From the cell containing the given text, extract its center point as [X, Y] coordinate. 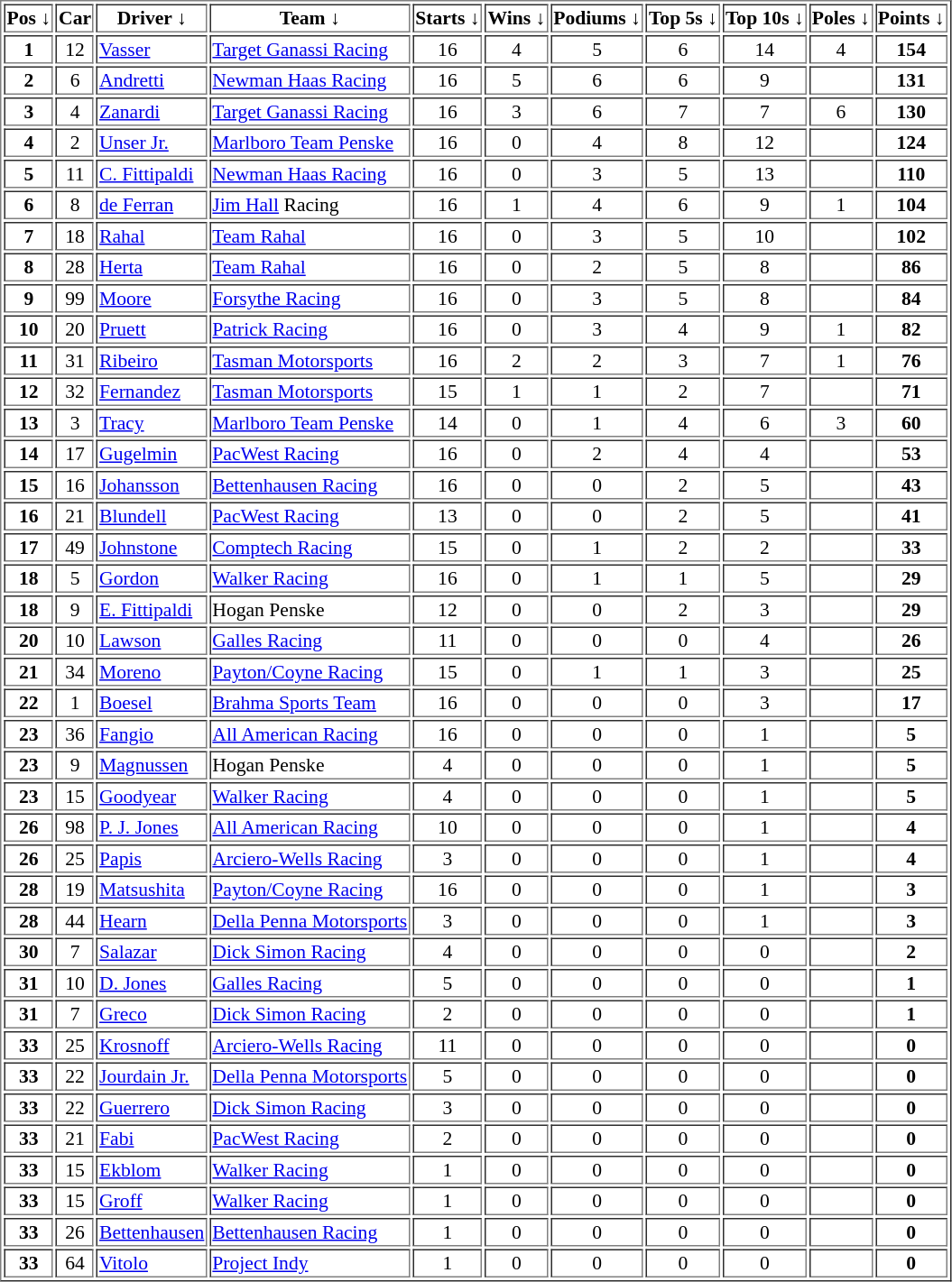
Gugelmin [152, 455]
Poles ↓ [841, 18]
30 [29, 953]
Vitolo [152, 1263]
98 [75, 828]
Patrick Racing [310, 330]
Andretti [152, 81]
P. J. Jones [152, 828]
Johansson [152, 485]
Brahma Sports Team [310, 704]
D. Jones [152, 983]
Unser Jr. [152, 143]
34 [75, 672]
19 [75, 890]
Starts ↓ [448, 18]
Top 5s ↓ [683, 18]
Comptech Racing [310, 548]
131 [911, 81]
99 [75, 299]
Wins ↓ [517, 18]
Jim Hall Racing [310, 206]
84 [911, 299]
Top 10s ↓ [765, 18]
Rahal [152, 236]
64 [75, 1263]
32 [75, 392]
Ribeiro [152, 361]
Podiums ↓ [597, 18]
Blundell [152, 516]
Salazar [152, 953]
41 [911, 516]
Boesel [152, 704]
130 [911, 112]
Greco [152, 1014]
Project Indy [310, 1263]
49 [75, 548]
36 [75, 734]
Moore [152, 299]
Jourdain Jr. [152, 1077]
Fernandez [152, 392]
104 [911, 206]
43 [911, 485]
Forsythe Racing [310, 299]
53 [911, 455]
Driver ↓ [152, 18]
60 [911, 423]
71 [911, 392]
124 [911, 143]
Guerrero [152, 1108]
Herta [152, 267]
86 [911, 267]
Matsushita [152, 890]
Bettenhausen [152, 1232]
Ekblom [152, 1170]
Johnstone [152, 548]
Groff [152, 1202]
102 [911, 236]
Hearn [152, 921]
Pruett [152, 330]
Goodyear [152, 797]
de Ferran [152, 206]
Vasser [152, 50]
Tracy [152, 423]
Krosnoff [152, 1046]
Gordon [152, 579]
Team ↓ [310, 18]
C. Fittipaldi [152, 174]
Car [75, 18]
Fabi [152, 1139]
E. Fittipaldi [152, 610]
82 [911, 330]
Lawson [152, 641]
Papis [152, 859]
Zanardi [152, 112]
Pos ↓ [29, 18]
110 [911, 174]
44 [75, 921]
76 [911, 361]
154 [911, 50]
Fangio [152, 734]
Magnussen [152, 765]
Moreno [152, 672]
Points ↓ [911, 18]
